Return [x, y] of the center of cell containing provided text 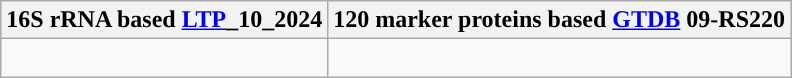
120 marker proteins based GTDB 09-RS220 [560, 20]
16S rRNA based LTP_10_2024 [164, 20]
